Provide the (x, y) coordinate of the cell's center where the given text is located.  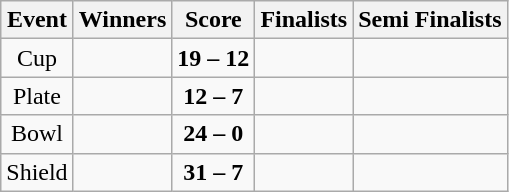
24 – 0 (214, 134)
Bowl (37, 134)
Shield (37, 172)
Score (214, 20)
19 – 12 (214, 58)
Event (37, 20)
31 – 7 (214, 172)
12 – 7 (214, 96)
Finalists (304, 20)
Plate (37, 96)
Semi Finalists (430, 20)
Cup (37, 58)
Winners (122, 20)
